Determine the (x, y) coordinate at the center of the cell enclosing the given text.  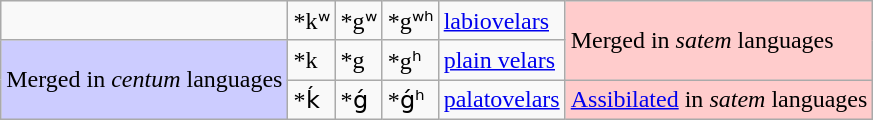
*gʰ (410, 60)
*ḱ (312, 100)
*kʷ (312, 21)
*ǵ (358, 100)
Merged in satem languages (719, 40)
*k (312, 60)
plain velars (502, 60)
*ǵʰ (410, 100)
*g (358, 60)
Merged in centum languages (144, 80)
*gʷ (358, 21)
*gʷʰ (410, 21)
Assibilated in satem languages (719, 100)
palatovelars (502, 100)
labiovelars (502, 21)
